Detect which cell encompasses the target text, then output its [x, y] center coordinate. 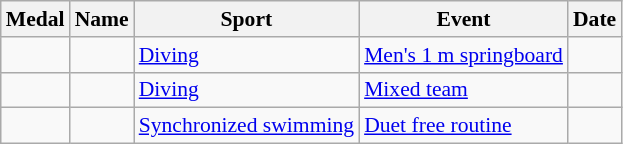
Name [102, 19]
Men's 1 m springboard [464, 55]
Medal [36, 19]
Event [464, 19]
Mixed team [464, 90]
Sport [246, 19]
Date [594, 19]
Duet free routine [464, 126]
Synchronized swimming [246, 126]
